Identify which cell holds the provided text, then report its (X, Y) central coordinate. 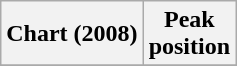
Peak position (189, 34)
Chart (2008) (72, 34)
